Find where the given text appears and provide that cell's center as [x, y] coordinate. 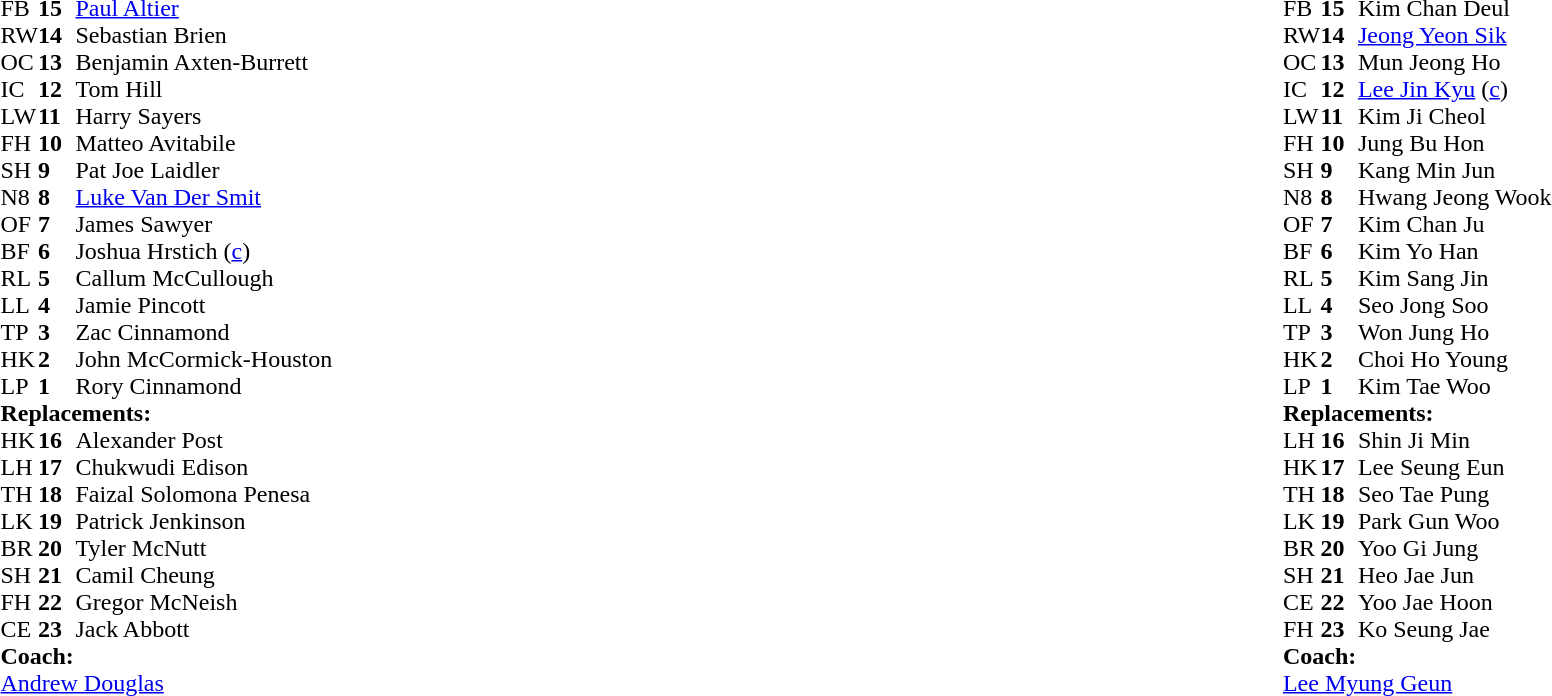
Kim Yo Han [1455, 252]
Joshua Hrstich (c) [204, 252]
Jung Bu Hon [1455, 144]
Pat Joe Laidler [204, 170]
Luke Van Der Smit [204, 198]
Kim Ji Cheol [1455, 116]
Yoo Jae Hoon [1455, 602]
Tyler McNutt [204, 548]
Lee Seung Eun [1455, 468]
Jamie Pincott [204, 306]
Seo Tae Pung [1455, 494]
Jack Abbott [204, 630]
Park Gun Woo [1455, 522]
Faizal Solomona Penesa [204, 494]
Jeong Yeon Sik [1455, 36]
Sebastian Brien [204, 36]
John McCormick-Houston [204, 360]
Camil Cheung [204, 576]
Hwang Jeong Wook [1455, 198]
Seo Jong Soo [1455, 306]
Benjamin Axten-Burrett [204, 62]
Patrick Jenkinson [204, 522]
Alexander Post [204, 440]
Kim Chan Ju [1455, 224]
Shin Ji Min [1455, 440]
Matteo Avitabile [204, 144]
Harry Sayers [204, 116]
Kim Tae Woo [1455, 386]
Callum McCullough [204, 278]
James Sawyer [204, 224]
Kim Sang Jin [1455, 278]
Chukwudi Edison [204, 468]
Zac Cinnamond [204, 332]
Kang Min Jun [1455, 170]
Tom Hill [204, 90]
Ko Seung Jae [1455, 630]
Lee Jin Kyu (c) [1455, 90]
Choi Ho Young [1455, 360]
Heo Jae Jun [1455, 576]
Gregor McNeish [204, 602]
Rory Cinnamond [204, 386]
Mun Jeong Ho [1455, 62]
Won Jung Ho [1455, 332]
Yoo Gi Jung [1455, 548]
